For the text-containing cell, return its midpoint in [X, Y] coordinate format. 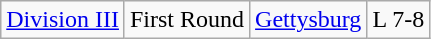
Division III [63, 20]
First Round [186, 20]
L 7-8 [398, 20]
Gettysburg [308, 20]
